Locate the cell with the specified text and output its [X, Y] center coordinate. 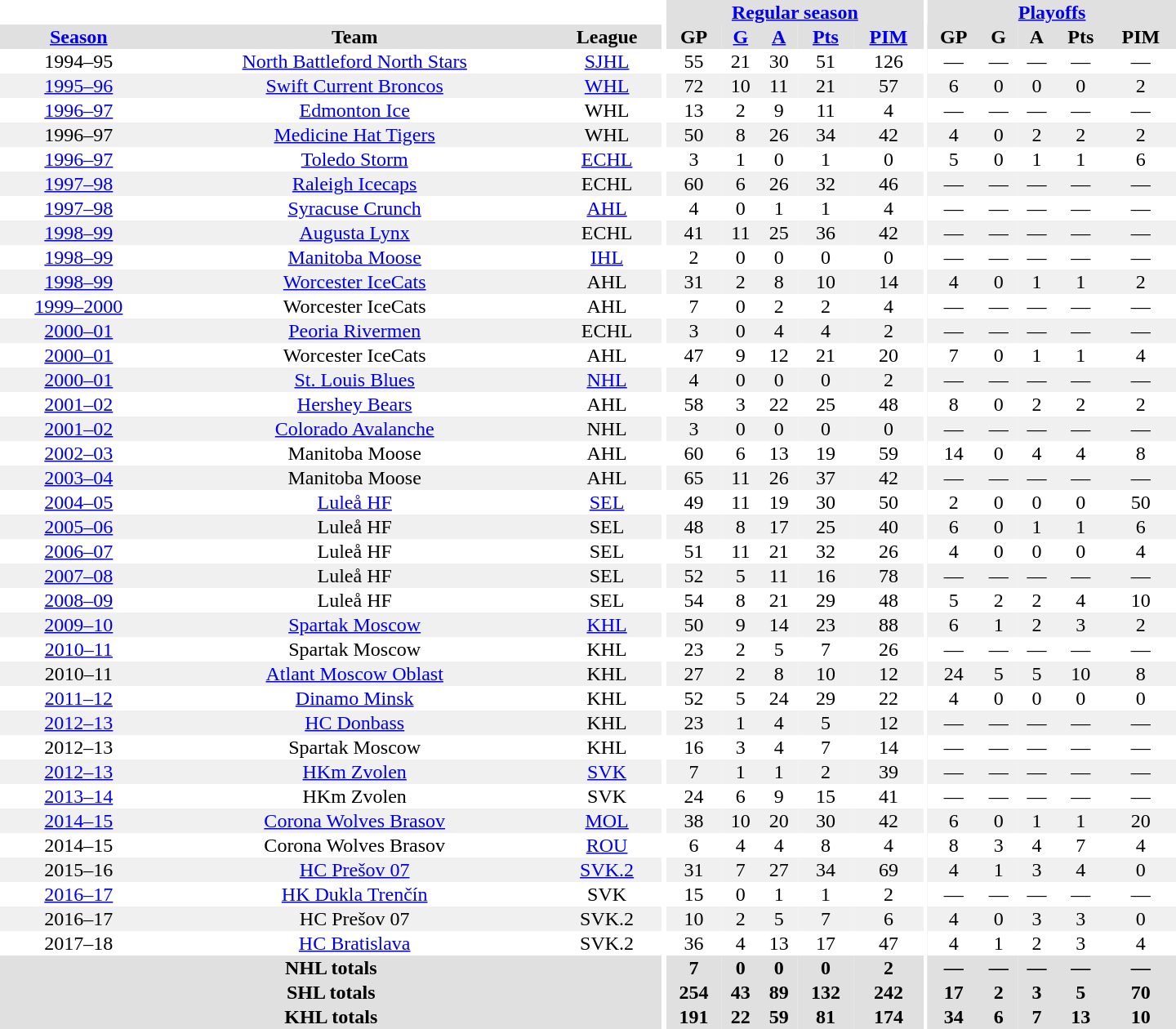
37 [826, 478]
HC Donbass [354, 723]
70 [1141, 992]
2015–16 [78, 870]
Atlant Moscow Oblast [354, 674]
2009–10 [78, 625]
2017–18 [78, 943]
Swift Current Broncos [354, 86]
Toledo Storm [354, 159]
Hershey Bears [354, 404]
78 [889, 576]
81 [826, 1017]
58 [694, 404]
NHL totals [332, 968]
1999–2000 [78, 306]
MOL [608, 821]
St. Louis Blues [354, 380]
League [608, 37]
43 [740, 992]
46 [889, 184]
2007–08 [78, 576]
2004–05 [78, 502]
65 [694, 478]
Medicine Hat Tigers [354, 135]
69 [889, 870]
Colorado Avalanche [354, 429]
HC Bratislava [354, 943]
2011–12 [78, 698]
89 [779, 992]
Dinamo Minsk [354, 698]
2013–14 [78, 796]
1995–96 [78, 86]
2005–06 [78, 527]
Augusta Lynx [354, 233]
57 [889, 86]
40 [889, 527]
132 [826, 992]
KHL totals [332, 1017]
Edmonton Ice [354, 110]
88 [889, 625]
39 [889, 772]
Regular season [795, 12]
49 [694, 502]
2003–04 [78, 478]
Raleigh Icecaps [354, 184]
2002–03 [78, 453]
242 [889, 992]
1994–95 [78, 61]
174 [889, 1017]
2008–09 [78, 600]
191 [694, 1017]
ROU [608, 845]
126 [889, 61]
38 [694, 821]
SJHL [608, 61]
SHL totals [332, 992]
Playoffs [1052, 12]
254 [694, 992]
54 [694, 600]
HK Dukla Trenčín [354, 894]
IHL [608, 257]
55 [694, 61]
72 [694, 86]
2006–07 [78, 551]
Syracuse Crunch [354, 208]
Peoria Rivermen [354, 331]
Season [78, 37]
North Battleford North Stars [354, 61]
Team [354, 37]
